From the cell containing the given text, extract its center point as [X, Y] coordinate. 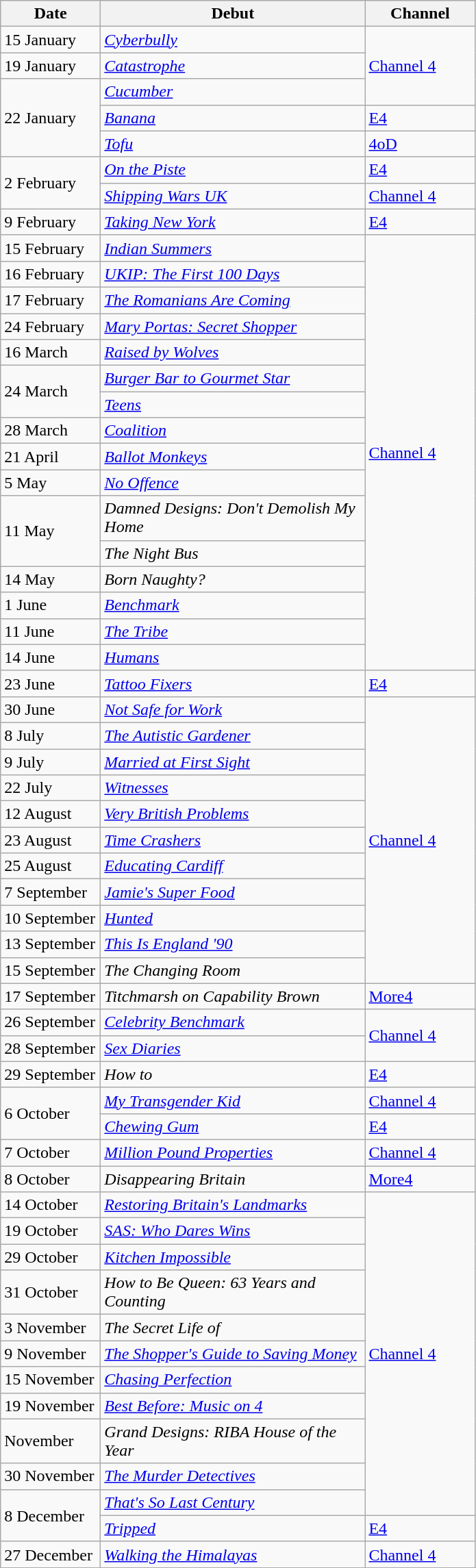
26 September [51, 1022]
Tripped [233, 1528]
22 January [51, 118]
No Offence [233, 483]
Tattoo Fixers [233, 683]
Ballot Monkeys [233, 457]
17 February [51, 300]
Banana [233, 118]
How to Be Queen: 63 Years and Counting [233, 1293]
SAS: Who Dares Wins [233, 1231]
Kitchen Impossible [233, 1257]
Grand Designs: RIBA House of the Year [233, 1441]
That's So Last Century [233, 1502]
The Night Bus [233, 553]
19 November [51, 1406]
Debut [233, 14]
2 February [51, 183]
Taking New York [233, 222]
16 March [51, 353]
Humans [233, 657]
Raised by Wolves [233, 353]
23 June [51, 683]
Time Crashers [233, 840]
Very British Problems [233, 814]
8 October [51, 1178]
10 September [51, 918]
Walking the Himalayas [233, 1554]
5 May [51, 483]
11 May [51, 531]
28 September [51, 1048]
8 December [51, 1515]
22 July [51, 788]
Cyberbully [233, 40]
Born Naughty? [233, 579]
14 October [51, 1205]
Cucumber [233, 92]
4oD [421, 144]
The Romanians Are Coming [233, 300]
Shipping Wars UK [233, 196]
Indian Summers [233, 248]
Date [51, 14]
Witnesses [233, 788]
30 November [51, 1476]
15 November [51, 1380]
Married at First Sight [233, 762]
Coalition [233, 431]
The Autistic Gardener [233, 735]
25 August [51, 866]
Teens [233, 405]
15 January [51, 40]
13 September [51, 944]
Celebrity Benchmark [233, 1022]
9 November [51, 1354]
28 March [51, 431]
Damned Designs: Don't Demolish My Home [233, 518]
Not Safe for Work [233, 709]
Best Before: Music on 4 [233, 1406]
8 July [51, 735]
The Shopper's Guide to Saving Money [233, 1354]
Sex Diaries [233, 1048]
27 December [51, 1554]
15 September [51, 970]
Educating Cardiff [233, 866]
29 October [51, 1257]
11 June [51, 631]
Million Pound Properties [233, 1152]
14 June [51, 657]
Restoring Britain's Landmarks [233, 1205]
24 March [51, 392]
9 February [51, 222]
Chewing Gum [233, 1126]
19 January [51, 66]
The Murder Detectives [233, 1476]
The Tribe [233, 631]
23 August [51, 840]
12 August [51, 814]
9 July [51, 762]
Burger Bar to Gourmet Star [233, 379]
November [51, 1441]
On the Piste [233, 170]
Channel [421, 14]
24 February [51, 327]
My Transgender Kid [233, 1100]
Disappearing Britain [233, 1178]
30 June [51, 709]
29 September [51, 1074]
14 May [51, 579]
16 February [51, 274]
The Secret Life of [233, 1328]
Hunted [233, 918]
Catastrophe [233, 66]
This Is England '90 [233, 944]
31 October [51, 1293]
19 October [51, 1231]
Mary Portas: Secret Shopper [233, 327]
The Changing Room [233, 970]
UKIP: The First 100 Days [233, 274]
15 February [51, 248]
Chasing Perfection [233, 1380]
3 November [51, 1328]
6 October [51, 1113]
17 September [51, 996]
How to [233, 1074]
Titchmarsh on Capability Brown [233, 996]
1 June [51, 605]
21 April [51, 457]
7 September [51, 892]
7 October [51, 1152]
Jamie's Super Food [233, 892]
Benchmark [233, 605]
Tofu [233, 144]
